Search for the cell housing the specified text and yield its [x, y] center coordinate. 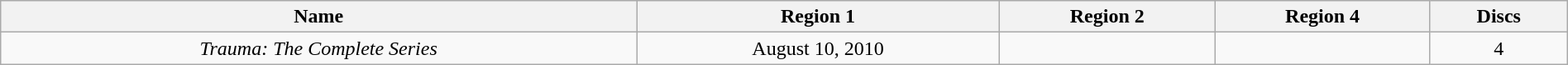
Name [319, 17]
Discs [1499, 17]
Region 2 [1107, 17]
4 [1499, 48]
Region 1 [819, 17]
Region 4 [1322, 17]
Trauma: The Complete Series [319, 48]
August 10, 2010 [819, 48]
